Provide the (X, Y) coordinate of the cell's center where the given text is located.  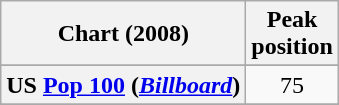
Peakposition (292, 34)
US Pop 100 (Billboard) (124, 85)
Chart (2008) (124, 34)
75 (292, 85)
